Return the (x, y) coordinate for the center point of the cell that contains the specified text.  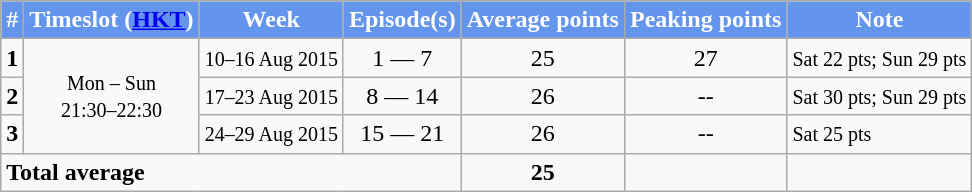
10–16 Aug 2015 (271, 58)
8 — 14 (402, 96)
1 — 7 (402, 58)
Sat 30 pts; Sun 29 pts (880, 96)
27 (705, 58)
15 — 21 (402, 134)
17–23 Aug 2015 (271, 96)
# (12, 20)
24–29 Aug 2015 (271, 134)
Episode(s) (402, 20)
Sat 25 pts (880, 134)
Timeslot (HKT) (112, 20)
3 (12, 134)
Sat 22 pts; Sun 29 pts (880, 58)
Peaking points (705, 20)
Note (880, 20)
1 (12, 58)
Mon – Sun21:30–22:30 (112, 96)
Week (271, 20)
2 (12, 96)
Average points (542, 20)
Total average (231, 172)
